Detect which cell encompasses the target text, then output its (X, Y) center coordinate. 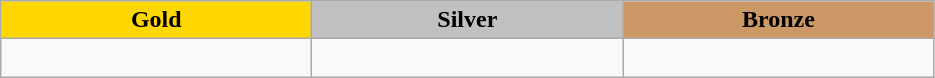
Gold (156, 20)
Silver (468, 20)
Bronze (778, 20)
